Scan for the cell matching the given text and deliver its [x, y] coordinate at center. 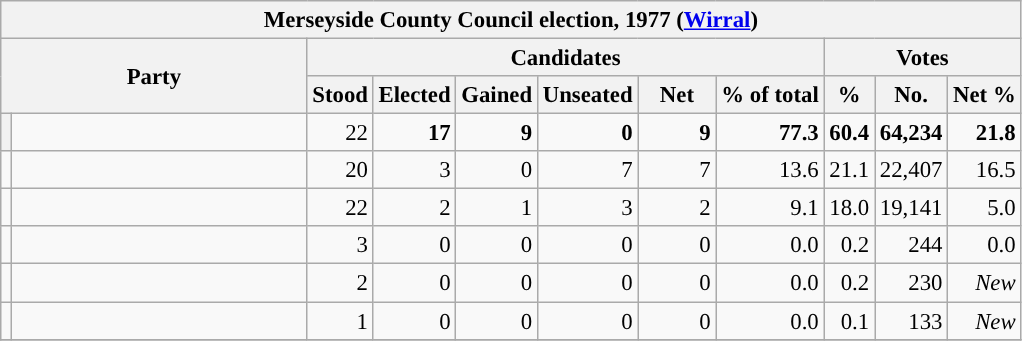
9.1 [770, 208]
Merseyside County Council election, 1977 (Wirral) [511, 20]
% [849, 95]
5.0 [984, 208]
230 [910, 283]
244 [910, 245]
Elected [414, 95]
18.0 [849, 208]
Unseated [587, 95]
Party [154, 76]
% of total [770, 95]
Stood [340, 95]
Gained [496, 95]
Votes [922, 58]
21.8 [984, 133]
64,234 [910, 133]
No. [910, 95]
77.3 [770, 133]
21.1 [849, 170]
0.1 [849, 321]
Candidates [566, 58]
13.6 [770, 170]
Net % [984, 95]
19,141 [910, 208]
16.5 [984, 170]
Net [677, 95]
22,407 [910, 170]
17 [414, 133]
133 [910, 321]
20 [340, 170]
60.4 [849, 133]
